Extract the (x, y) coordinate from the center of the cell holding the provided text.  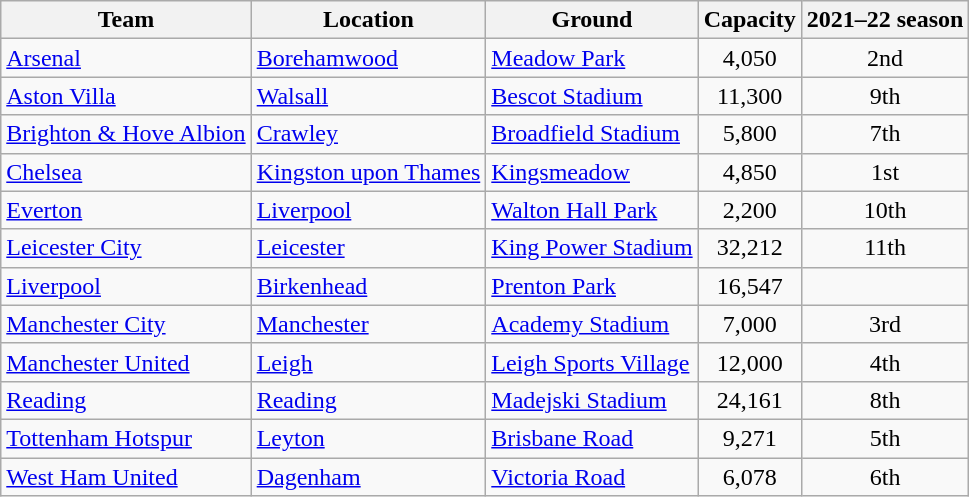
Tottenham Hotspur (126, 438)
Walsall (368, 96)
2021–22 season (885, 20)
7,000 (750, 324)
8th (885, 400)
16,547 (750, 286)
24,161 (750, 400)
2nd (885, 58)
Chelsea (126, 172)
Broadfield Stadium (592, 134)
1st (885, 172)
Aston Villa (126, 96)
11,300 (750, 96)
3rd (885, 324)
Dagenham (368, 477)
Leigh (368, 362)
12,000 (750, 362)
Bescot Stadium (592, 96)
Leicester (368, 248)
10th (885, 210)
32,212 (750, 248)
4,050 (750, 58)
Crawley (368, 134)
Capacity (750, 20)
4,850 (750, 172)
Madejski Stadium (592, 400)
4th (885, 362)
Manchester United (126, 362)
11th (885, 248)
Team (126, 20)
Brighton & Hove Albion (126, 134)
Brisbane Road (592, 438)
9th (885, 96)
9,271 (750, 438)
7th (885, 134)
5th (885, 438)
Prenton Park (592, 286)
Kingston upon Thames (368, 172)
Everton (126, 210)
2,200 (750, 210)
King Power Stadium (592, 248)
Leigh Sports Village (592, 362)
Meadow Park (592, 58)
6th (885, 477)
Ground (592, 20)
Birkenhead (368, 286)
6,078 (750, 477)
Kingsmeadow (592, 172)
Victoria Road (592, 477)
Location (368, 20)
Manchester (368, 324)
West Ham United (126, 477)
Academy Stadium (592, 324)
5,800 (750, 134)
Borehamwood (368, 58)
Walton Hall Park (592, 210)
Leicester City (126, 248)
Leyton (368, 438)
Manchester City (126, 324)
Arsenal (126, 58)
